Pinpoint the cell where the given text exists, returning its [x, y] midpoint coordinate. 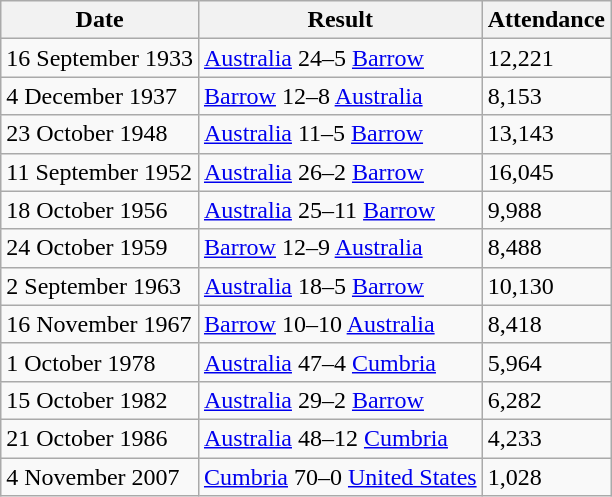
15 October 1982 [100, 400]
Cumbria 70–0 United States [340, 477]
Result [340, 20]
8,488 [546, 248]
16 September 1933 [100, 58]
Date [100, 20]
Australia 25–11 Barrow [340, 210]
23 October 1948 [100, 134]
8,153 [546, 96]
Attendance [546, 20]
4 December 1937 [100, 96]
1 October 1978 [100, 362]
24 October 1959 [100, 248]
4,233 [546, 438]
Australia 48–12 Cumbria [340, 438]
2 September 1963 [100, 286]
Barrow 12–8 Australia [340, 96]
16 November 1967 [100, 324]
Australia 26–2 Barrow [340, 172]
10,130 [546, 286]
9,988 [546, 210]
6,282 [546, 400]
21 October 1986 [100, 438]
Australia 47–4 Cumbria [340, 362]
1,028 [546, 477]
Australia 18–5 Barrow [340, 286]
12,221 [546, 58]
13,143 [546, 134]
18 October 1956 [100, 210]
5,964 [546, 362]
4 November 2007 [100, 477]
8,418 [546, 324]
16,045 [546, 172]
Barrow 12–9 Australia [340, 248]
11 September 1952 [100, 172]
Australia 11–5 Barrow [340, 134]
Barrow 10–10 Australia [340, 324]
Australia 29–2 Barrow [340, 400]
Australia 24–5 Barrow [340, 58]
